Search for the cell housing the specified text and yield its (x, y) center coordinate. 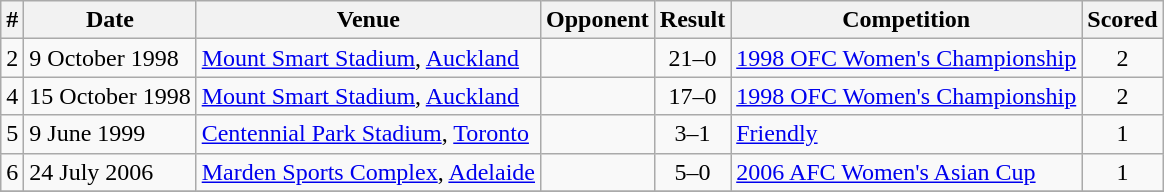
17–0 (692, 96)
5–0 (692, 172)
Friendly (906, 134)
4 (12, 96)
15 October 1998 (110, 96)
Date (110, 20)
Marden Sports Complex, Adelaide (368, 172)
9 June 1999 (110, 134)
9 October 1998 (110, 58)
# (12, 20)
Result (692, 20)
Venue (368, 20)
6 (12, 172)
21–0 (692, 58)
Centennial Park Stadium, Toronto (368, 134)
Opponent (598, 20)
Scored (1122, 20)
3–1 (692, 134)
2006 AFC Women's Asian Cup (906, 172)
5 (12, 134)
24 July 2006 (110, 172)
Competition (906, 20)
